Extract the (x, y) coordinate from the center of the cell holding the provided text.  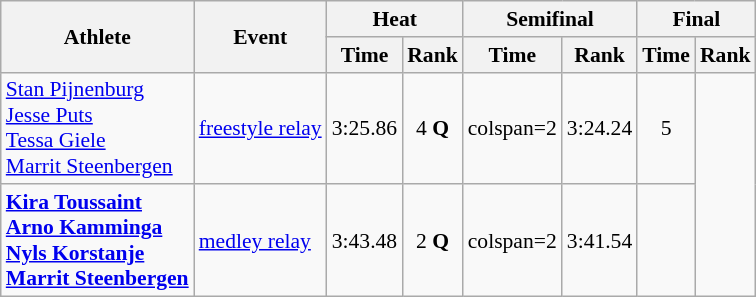
Stan PijnenburgJesse PutsTessa GieleMarrit Steenbergen (98, 128)
freestyle relay (260, 128)
medley relay (260, 241)
5 (666, 128)
Event (260, 36)
4 Q (432, 128)
Heat (395, 19)
3:25.86 (364, 128)
Semifinal (550, 19)
3:24.24 (600, 128)
Final (696, 19)
2 Q (432, 241)
3:43.48 (364, 241)
Athlete (98, 36)
Kira ToussaintArno KammingaNyls KorstanjeMarrit Steenbergen (98, 241)
3:41.54 (600, 241)
